Identify which cell holds the provided text, then report its [x, y] central coordinate. 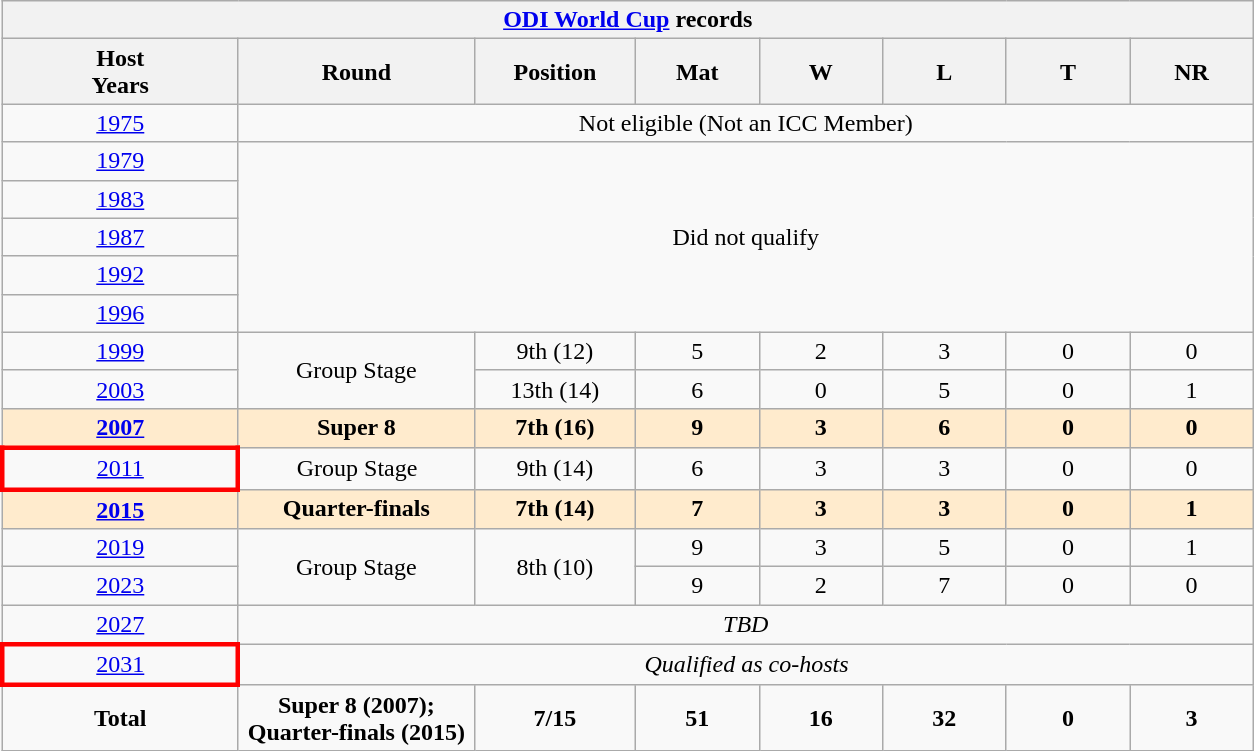
W [821, 72]
ODI World Cup records [628, 20]
Total [120, 718]
16 [821, 718]
32 [945, 718]
7th (16) [554, 428]
1975 [120, 123]
1996 [120, 313]
Super 8 [356, 428]
1983 [120, 199]
2015 [120, 509]
HostYears [120, 72]
Not eligible (Not an ICC Member) [746, 123]
13th (14) [554, 389]
Quarter-finals [356, 509]
2027 [120, 625]
Mat [697, 72]
2019 [120, 548]
2011 [120, 468]
2003 [120, 389]
8th (10) [554, 567]
Position [554, 72]
1987 [120, 237]
T [1068, 72]
51 [697, 718]
1992 [120, 275]
9th (12) [554, 351]
2007 [120, 428]
1999 [120, 351]
Qualified as co-hosts [746, 664]
Did not qualify [746, 237]
NR [1192, 72]
Super 8 (2007); Quarter-finals (2015) [356, 718]
2031 [120, 664]
7/15 [554, 718]
7th (14) [554, 509]
L [945, 72]
9th (14) [554, 468]
2023 [120, 586]
1979 [120, 161]
Round [356, 72]
TBD [746, 625]
